Provide the (x, y) coordinate of the cell's center where the given text is located.  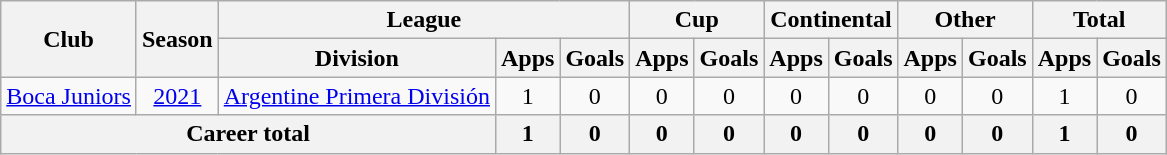
Other (965, 20)
Boca Juniors (69, 96)
Club (69, 39)
Career total (248, 134)
Total (1099, 20)
Cup (697, 20)
2021 (177, 96)
Argentine Primera División (356, 96)
League (424, 20)
Continental (831, 20)
Division (356, 58)
Season (177, 39)
